Find where the given text appears and provide that cell's center as (x, y) coordinate. 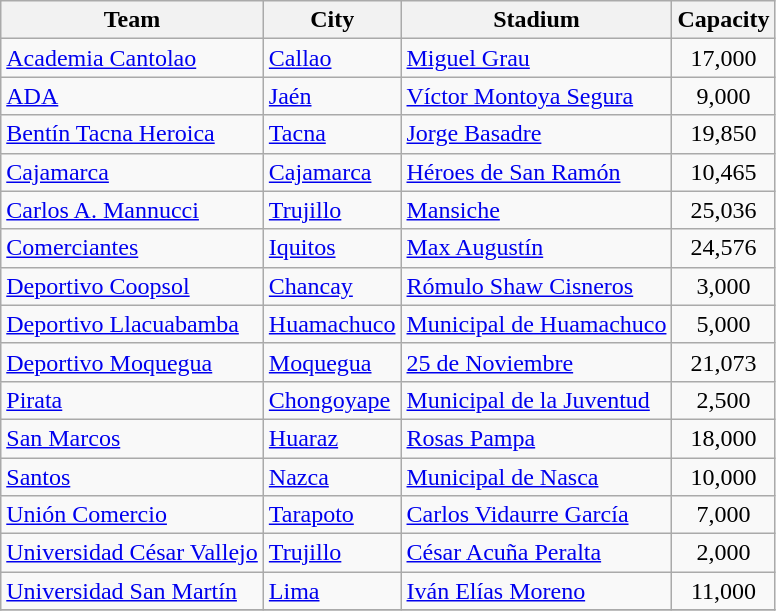
10,465 (724, 172)
Miguel Grau (536, 58)
Municipal de Huamachuco (536, 324)
Huaraz (332, 438)
Nazca (332, 477)
Héroes de San Ramón (536, 172)
Santos (132, 477)
San Marcos (132, 438)
18,000 (724, 438)
ADA (132, 96)
Capacity (724, 20)
Callao (332, 58)
Moquegua (332, 362)
Academia Cantolao (132, 58)
César Acuña Peralta (536, 553)
Municipal de Nasca (536, 477)
19,850 (724, 134)
Bentín Tacna Heroica (132, 134)
Chongoyape (332, 400)
7,000 (724, 515)
Huamachuco (332, 324)
Max Augustín (536, 248)
Chancay (332, 286)
24,576 (724, 248)
Jorge Basadre (536, 134)
25 de Noviembre (536, 362)
City (332, 20)
Deportivo Llacuabamba (132, 324)
Carlos Vidaurre García (536, 515)
3,000 (724, 286)
Unión Comercio (132, 515)
Municipal de la Juventud (536, 400)
Team (132, 20)
Deportivo Moquegua (132, 362)
Víctor Montoya Segura (536, 96)
Rosas Pampa (536, 438)
Deportivo Coopsol (132, 286)
10,000 (724, 477)
Rómulo Shaw Cisneros (536, 286)
Tacna (332, 134)
Tarapoto (332, 515)
2,000 (724, 553)
Pirata (132, 400)
Universidad San Martín (132, 591)
21,073 (724, 362)
Carlos A. Mannucci (132, 210)
Lima (332, 591)
9,000 (724, 96)
Iquitos (332, 248)
Stadium (536, 20)
25,036 (724, 210)
2,500 (724, 400)
Jaén (332, 96)
5,000 (724, 324)
Comerciantes (132, 248)
Iván Elías Moreno (536, 591)
Mansiche (536, 210)
11,000 (724, 591)
Universidad César Vallejo (132, 553)
17,000 (724, 58)
